Extract the [x, y] coordinate from the center of the cell holding the provided text.  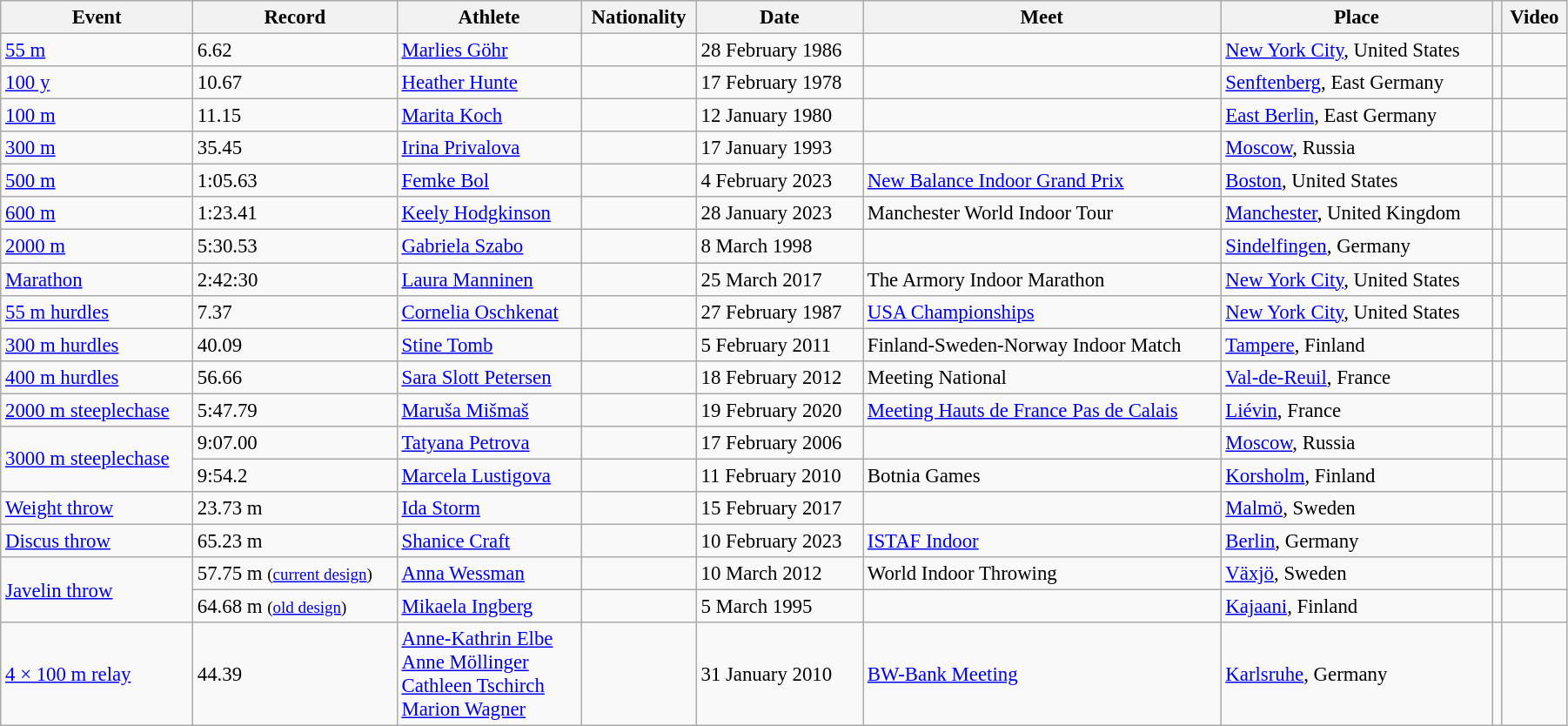
Gabriela Szabo [489, 246]
64.68 m (old design) [294, 607]
600 m [97, 213]
5:30.53 [294, 246]
East Berlin, East Germany [1357, 116]
500 m [97, 181]
Meeting Hauts de France Pas de Calais [1042, 410]
Botnia Games [1042, 475]
Discus throw [97, 541]
Heather Hunte [489, 83]
55 m [97, 50]
Berlin, Germany [1357, 541]
300 m hurdles [97, 345]
4 × 100 m relay [97, 674]
25 March 2017 [780, 279]
65.23 m [294, 541]
Stine Tomb [489, 345]
5:47.79 [294, 410]
6.62 [294, 50]
Boston, United States [1357, 181]
19 February 2020 [780, 410]
300 m [97, 148]
27 February 1987 [780, 312]
New Balance Indoor Grand Prix [1042, 181]
Date [780, 17]
28 January 2023 [780, 213]
9:07.00 [294, 443]
Finland-Sweden-Norway Indoor Match [1042, 345]
10 February 2023 [780, 541]
Marita Koch [489, 116]
Marathon [97, 279]
Keely Hodgkinson [489, 213]
18 February 2012 [780, 377]
Place [1357, 17]
10.67 [294, 83]
Karlsruhe, Germany [1357, 674]
100 m [97, 116]
USA Championships [1042, 312]
The Armory Indoor Marathon [1042, 279]
5 February 2011 [780, 345]
Mikaela Ingberg [489, 607]
5 March 1995 [780, 607]
40.09 [294, 345]
17 January 1993 [780, 148]
Nationality [639, 17]
9:54.2 [294, 475]
ISTAF Indoor [1042, 541]
2:42:30 [294, 279]
Sindelfingen, Germany [1357, 246]
Val-de-Reuil, France [1357, 377]
Tampere, Finland [1357, 345]
12 January 1980 [780, 116]
Malmö, Sweden [1357, 508]
35.45 [294, 148]
23.73 m [294, 508]
44.39 [294, 674]
1:23.41 [294, 213]
400 m hurdles [97, 377]
57.75 m (current design) [294, 574]
15 February 2017 [780, 508]
Anne-Kathrin ElbeAnne MöllingerCathleen TschirchMarion Wagner [489, 674]
Sara Slott Petersen [489, 377]
Irina Privalova [489, 148]
Femke Bol [489, 181]
28 February 1986 [780, 50]
Korsholm, Finland [1357, 475]
Athlete [489, 17]
Anna Wessman [489, 574]
10 March 2012 [780, 574]
Record [294, 17]
Video [1534, 17]
17 February 2006 [780, 443]
BW-Bank Meeting [1042, 674]
Liévin, France [1357, 410]
Javelin throw [97, 590]
55 m hurdles [97, 312]
Manchester, United Kingdom [1357, 213]
Ida Storm [489, 508]
4 February 2023 [780, 181]
17 February 1978 [780, 83]
100 y [97, 83]
Kajaani, Finland [1357, 607]
2000 m [97, 246]
11.15 [294, 116]
3000 m steeplechase [97, 460]
11 February 2010 [780, 475]
1:05.63 [294, 181]
Maruša Mišmaš [489, 410]
Meet [1042, 17]
Växjö, Sweden [1357, 574]
Shanice Craft [489, 541]
Meeting National [1042, 377]
31 January 2010 [780, 674]
Senftenberg, East Germany [1357, 83]
Manchester World Indoor Tour [1042, 213]
Event [97, 17]
Weight throw [97, 508]
7.37 [294, 312]
Tatyana Petrova [489, 443]
Marcela Lustigova [489, 475]
Cornelia Oschkenat [489, 312]
World Indoor Throwing [1042, 574]
Laura Manninen [489, 279]
Marlies Göhr [489, 50]
8 March 1998 [780, 246]
2000 m steeplechase [97, 410]
56.66 [294, 377]
